Extract the [x, y] coordinate from the center of the cell holding the provided text.  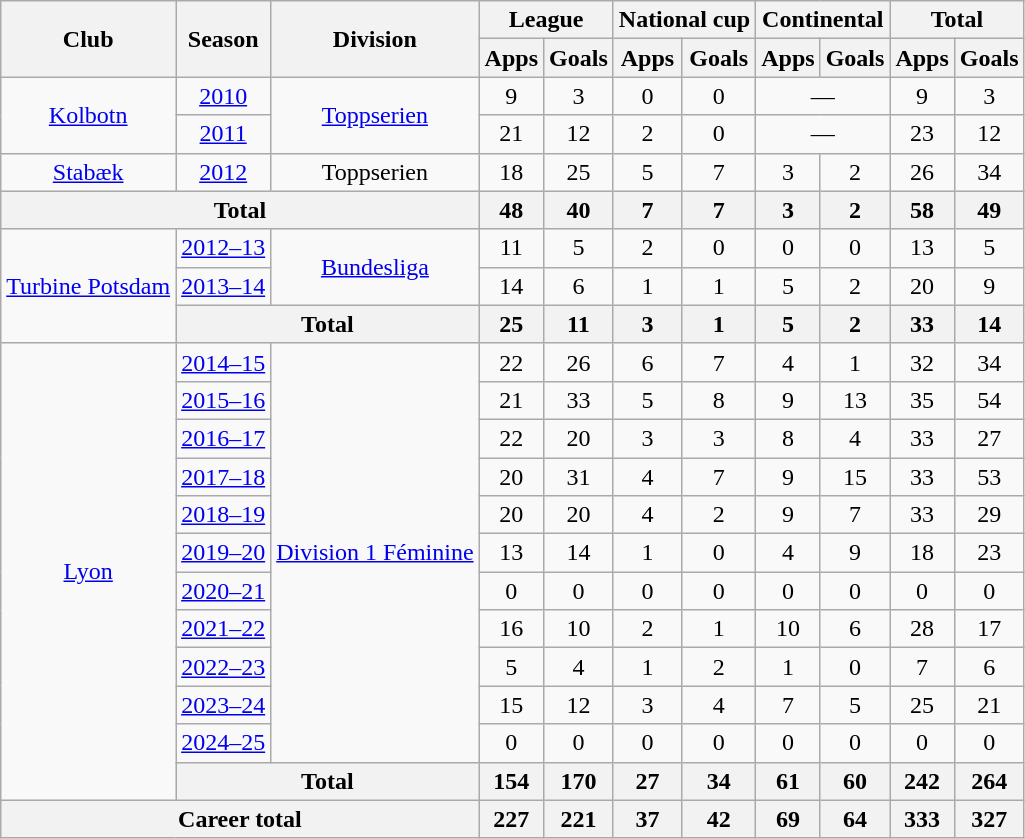
2013–14 [224, 286]
264 [989, 781]
242 [922, 781]
Bundesliga [375, 267]
Kolbotn [88, 115]
2018–19 [224, 515]
2023–24 [224, 705]
227 [511, 819]
333 [922, 819]
2019–20 [224, 553]
58 [922, 210]
2014–15 [224, 362]
Stabæk [88, 172]
48 [511, 210]
54 [989, 400]
16 [511, 629]
37 [647, 819]
Division 1 Féminine [375, 552]
2015–16 [224, 400]
2021–22 [224, 629]
2016–17 [224, 438]
64 [855, 819]
2020–21 [224, 591]
Club [88, 39]
221 [579, 819]
Lyon [88, 572]
2024–25 [224, 743]
Continental [823, 20]
League [546, 20]
17 [989, 629]
154 [511, 781]
60 [855, 781]
Division [375, 39]
2012–13 [224, 248]
69 [788, 819]
28 [922, 629]
49 [989, 210]
53 [989, 477]
2022–23 [224, 667]
35 [922, 400]
42 [719, 819]
61 [788, 781]
170 [579, 781]
Turbine Potsdam [88, 286]
32 [922, 362]
31 [579, 477]
2012 [224, 172]
40 [579, 210]
2011 [224, 134]
2010 [224, 96]
2017–18 [224, 477]
National cup [684, 20]
Season [224, 39]
327 [989, 819]
29 [989, 515]
Career total [240, 819]
